Identify which cell holds the provided text, then report its (x, y) central coordinate. 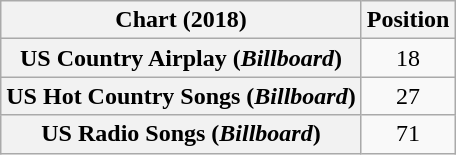
US Country Airplay (Billboard) (181, 58)
27 (408, 96)
18 (408, 58)
Position (408, 20)
Chart (2018) (181, 20)
71 (408, 134)
US Hot Country Songs (Billboard) (181, 96)
US Radio Songs (Billboard) (181, 134)
